Return [X, Y] of the center of cell containing provided text 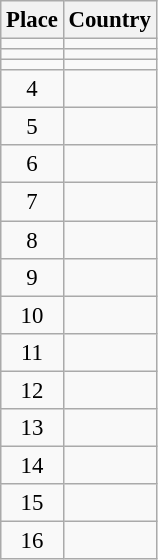
11 [32, 352]
10 [32, 315]
14 [32, 465]
Country [110, 20]
9 [32, 277]
13 [32, 428]
8 [32, 240]
12 [32, 390]
4 [32, 89]
16 [32, 540]
Place [32, 20]
5 [32, 127]
6 [32, 165]
15 [32, 503]
7 [32, 202]
